Scan for the cell matching the given text and deliver its [X, Y] coordinate at center. 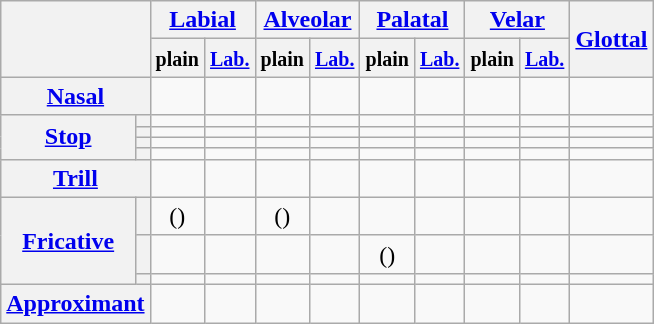
Palatal [412, 20]
Fricative [68, 240]
Nasal [76, 96]
Stop [68, 137]
Glottal [612, 39]
Trill [76, 178]
Labial [202, 20]
Velar [518, 20]
Approximant [76, 303]
Alveolar [308, 20]
